Search for the cell housing the specified text and yield its (X, Y) center coordinate. 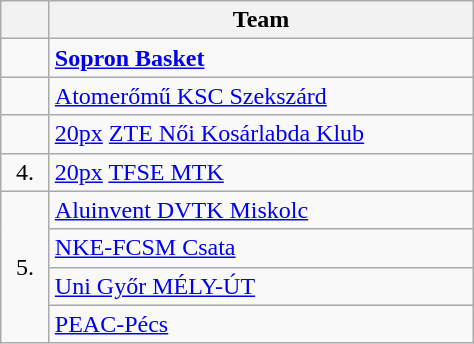
NKE-FCSM Csata (261, 248)
20px TFSE MTK (261, 172)
Sopron Basket (261, 58)
Team (261, 20)
Aluinvent DVTK Miskolc (261, 210)
Uni Győr MÉLY-ÚT (261, 286)
20px ZTE Női Kosárlabda Klub (261, 134)
5. (26, 267)
Atomerőmű KSC Szekszárd (261, 96)
PEAC-Pécs (261, 324)
4. (26, 172)
